Return the [x, y] coordinate for the center point of the cell that contains the specified text.  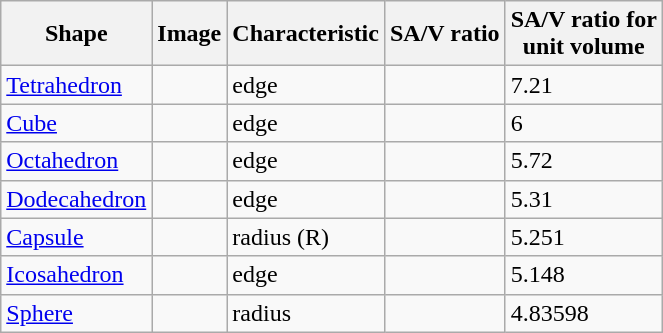
5.251 [584, 237]
Sphere [76, 313]
Characteristic [306, 34]
Image [190, 34]
6 [584, 123]
Octahedron [76, 161]
5.148 [584, 275]
SA/V ratio forunit volume [584, 34]
radius [306, 313]
7.21 [584, 85]
Cube [76, 123]
Icosahedron [76, 275]
radius (R) [306, 237]
5.72 [584, 161]
5.31 [584, 199]
4.83598 [584, 313]
Dodecahedron [76, 199]
Shape [76, 34]
Capsule [76, 237]
SA/V ratio [444, 34]
Tetrahedron [76, 85]
